Pinpoint the cell where the given text exists, returning its (X, Y) midpoint coordinate. 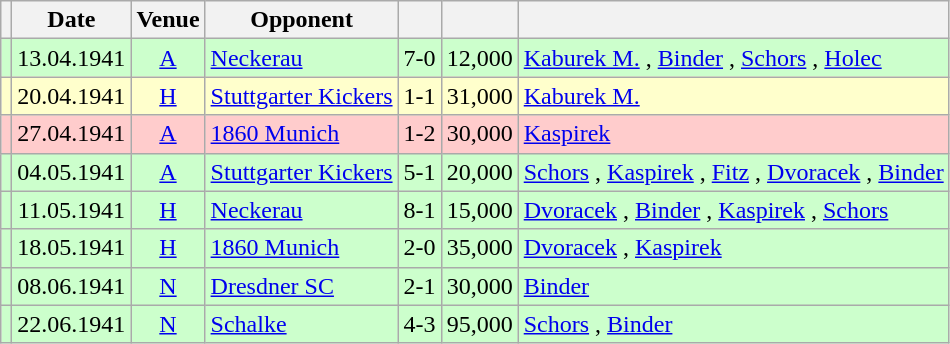
31,000 (480, 96)
18.05.1941 (72, 248)
20,000 (480, 172)
Schors , Binder (734, 324)
Schalke (302, 324)
Date (72, 20)
95,000 (480, 324)
Binder (734, 286)
Dresdner SC (302, 286)
8-1 (420, 210)
22.06.1941 (72, 324)
Dvoracek , Binder , Kaspirek , Schors (734, 210)
1-1 (420, 96)
4-3 (420, 324)
Kaburek M. (734, 96)
20.04.1941 (72, 96)
27.04.1941 (72, 134)
04.05.1941 (72, 172)
Venue (168, 20)
15,000 (480, 210)
Dvoracek , Kaspirek (734, 248)
Schors , Kaspirek , Fitz , Dvoracek , Binder (734, 172)
11.05.1941 (72, 210)
Kaspirek (734, 134)
2-1 (420, 286)
Opponent (302, 20)
5-1 (420, 172)
2-0 (420, 248)
Kaburek M. , Binder , Schors , Holec (734, 58)
35,000 (480, 248)
7-0 (420, 58)
08.06.1941 (72, 286)
13.04.1941 (72, 58)
12,000 (480, 58)
1-2 (420, 134)
